For the text-containing cell, return its midpoint in [X, Y] coordinate format. 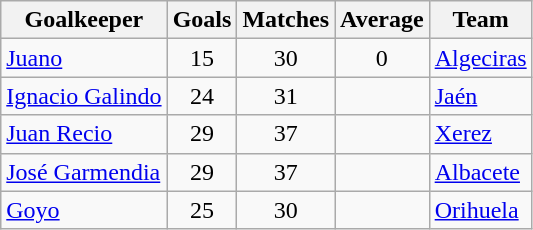
Algeciras [480, 58]
24 [202, 96]
Juan Recio [84, 134]
Goalkeeper [84, 20]
0 [382, 58]
25 [202, 210]
Albacete [480, 172]
Jaén [480, 96]
Team [480, 20]
Xerez [480, 134]
Average [382, 20]
Goals [202, 20]
Orihuela [480, 210]
15 [202, 58]
José Garmendia [84, 172]
Matches [286, 20]
Ignacio Galindo [84, 96]
31 [286, 96]
Goyo [84, 210]
Juano [84, 58]
